Return the (X, Y) coordinate for the center point of the cell that contains the specified text.  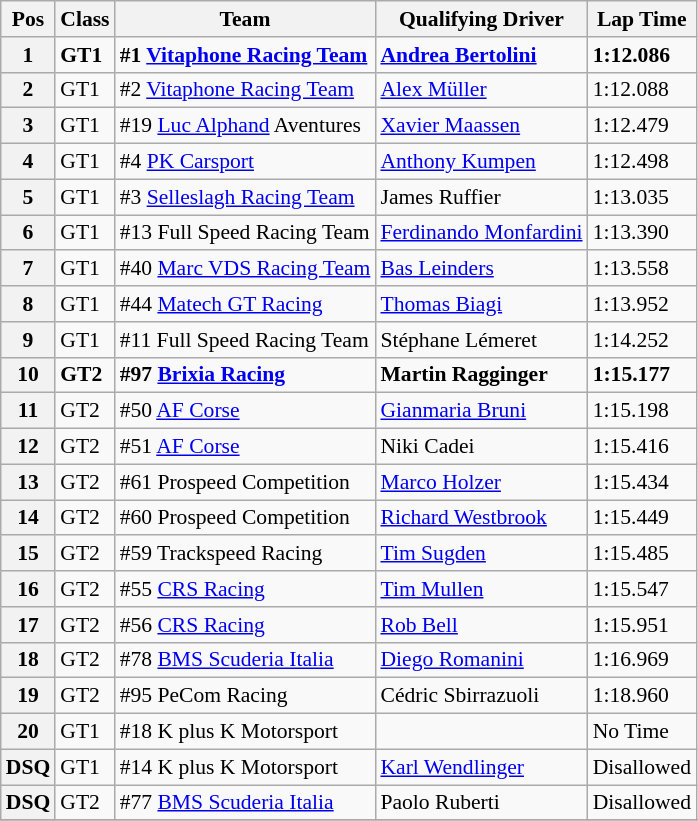
16 (28, 589)
#1 Vitaphone Racing Team (246, 55)
#14 K plus K Motorsport (246, 767)
2 (28, 90)
#18 K plus K Motorsport (246, 732)
1:15.951 (642, 625)
Stéphane Lémeret (481, 340)
11 (28, 411)
1:12.088 (642, 90)
#50 AF Corse (246, 411)
Andrea Bertolini (481, 55)
1:15.449 (642, 518)
Rob Bell (481, 625)
14 (28, 518)
1:15.416 (642, 447)
8 (28, 304)
13 (28, 482)
Qualifying Driver (481, 19)
1:13.035 (642, 197)
1:14.252 (642, 340)
18 (28, 660)
10 (28, 375)
#13 Full Speed Racing Team (246, 233)
Xavier Maassen (481, 126)
1:13.558 (642, 269)
1:16.969 (642, 660)
#55 CRS Racing (246, 589)
Team (246, 19)
#40 Marc VDS Racing Team (246, 269)
#77 BMS Scuderia Italia (246, 803)
Tim Sugden (481, 554)
1:15.177 (642, 375)
No Time (642, 732)
Ferdinando Monfardini (481, 233)
7 (28, 269)
Bas Leinders (481, 269)
Richard Westbrook (481, 518)
Niki Cadei (481, 447)
#11 Full Speed Racing Team (246, 340)
1:15.434 (642, 482)
15 (28, 554)
20 (28, 732)
6 (28, 233)
#61 Prospeed Competition (246, 482)
19 (28, 696)
Marco Holzer (481, 482)
4 (28, 162)
Anthony Kumpen (481, 162)
#56 CRS Racing (246, 625)
17 (28, 625)
Martin Ragginger (481, 375)
Lap Time (642, 19)
Cédric Sbirrazuoli (481, 696)
#2 Vitaphone Racing Team (246, 90)
#78 BMS Scuderia Italia (246, 660)
1:18.960 (642, 696)
1:15.198 (642, 411)
#44 Matech GT Racing (246, 304)
#19 Luc Alphand Aventures (246, 126)
9 (28, 340)
3 (28, 126)
1:12.479 (642, 126)
Paolo Ruberti (481, 803)
1:13.390 (642, 233)
#95 PeCom Racing (246, 696)
Class (84, 19)
1:13.952 (642, 304)
12 (28, 447)
1:12.498 (642, 162)
#3 Selleslagh Racing Team (246, 197)
1:12.086 (642, 55)
Tim Mullen (481, 589)
Alex Müller (481, 90)
Thomas Biagi (481, 304)
#51 AF Corse (246, 447)
5 (28, 197)
Gianmaria Bruni (481, 411)
#97 Brixia Racing (246, 375)
#4 PK Carsport (246, 162)
Diego Romanini (481, 660)
1 (28, 55)
Karl Wendlinger (481, 767)
1:15.485 (642, 554)
James Ruffier (481, 197)
Pos (28, 19)
1:15.547 (642, 589)
#59 Trackspeed Racing (246, 554)
#60 Prospeed Competition (246, 518)
